From the cell containing the given text, extract its center point as [X, Y] coordinate. 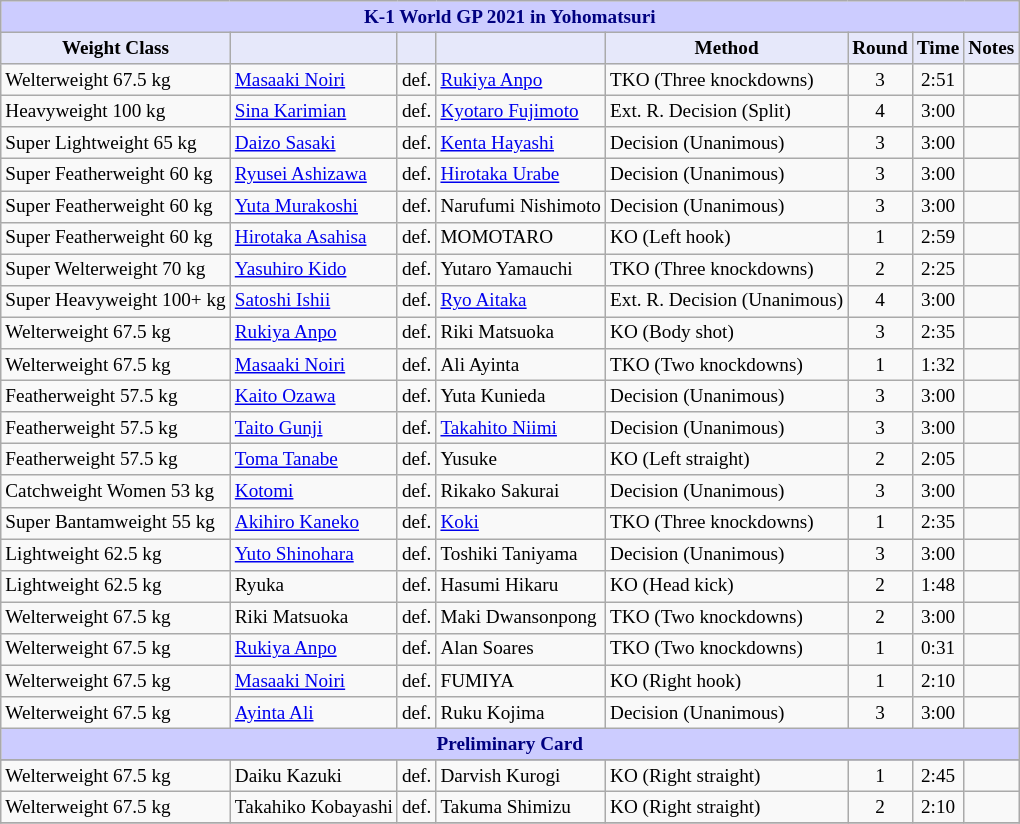
K-1 World GP 2021 in Yohomatsuri [510, 17]
Narufumi Nishimoto [521, 206]
Toma Tanabe [314, 460]
Super Heavyweight 100+ kg [116, 301]
Takuma Shimizu [521, 808]
Darvish Kurogi [521, 776]
2:05 [938, 460]
Koki [521, 523]
Akihiro Kaneko [314, 523]
Sina Karimian [314, 111]
Maki Dwansonpong [521, 618]
Kyotaro Fujimoto [521, 111]
KO (Right hook) [727, 681]
Ext. R. Decision (Unanimous) [727, 301]
KO (Left straight) [727, 460]
Takahito Niimi [521, 428]
Takahiko Kobayashi [314, 808]
Kaito Ozawa [314, 396]
Toshiki Taniyama [521, 554]
0:31 [938, 649]
Time [938, 48]
1:32 [938, 365]
Preliminary Card [510, 744]
Yasuhiro Kido [314, 270]
2:51 [938, 80]
MOMOTARO [521, 238]
KO (Left hook) [727, 238]
Super Bantamweight 55 kg [116, 523]
Catchweight Women 53 kg [116, 491]
KO (Head kick) [727, 586]
Ali Ayinta [521, 365]
Kenta Hayashi [521, 143]
2:59 [938, 238]
Daiku Kazuki [314, 776]
2:25 [938, 270]
Ryusei Ashizawa [314, 175]
Ayinta Ali [314, 713]
Ruku Kojima [521, 713]
FUMIYA [521, 681]
Rikako Sakurai [521, 491]
2:45 [938, 776]
Super Lightweight 65 kg [116, 143]
Yuta Murakoshi [314, 206]
1:48 [938, 586]
Method [727, 48]
Weight Class [116, 48]
Satoshi Ishii [314, 301]
KO (Body shot) [727, 333]
Ryuka [314, 586]
Alan Soares [521, 649]
Yutaro Yamauchi [521, 270]
Ext. R. Decision (Split) [727, 111]
Ryo Aitaka [521, 301]
Round [880, 48]
Yusuke [521, 460]
Yuta Kunieda [521, 396]
Taito Gunji [314, 428]
Hirotaka Asahisa [314, 238]
Hasumi Hikaru [521, 586]
Hirotaka Urabe [521, 175]
Yuto Shinohara [314, 554]
Notes [992, 48]
Daizo Sasaki [314, 143]
Heavyweight 100 kg [116, 111]
Kotomi [314, 491]
Super Welterweight 70 kg [116, 270]
